Pinpoint the cell where the given text exists, returning its [x, y] midpoint coordinate. 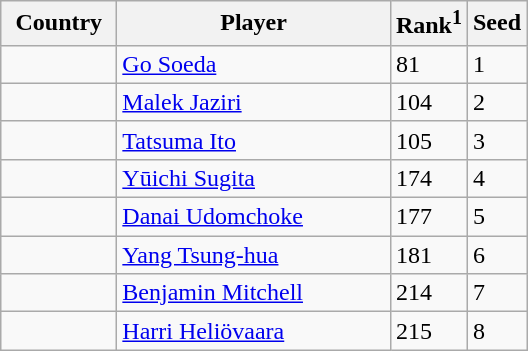
Rank1 [428, 24]
181 [428, 255]
3 [496, 140]
Player [254, 24]
Benjamin Mitchell [254, 293]
8 [496, 331]
Harri Heliövaara [254, 331]
214 [428, 293]
1 [496, 64]
81 [428, 64]
Country [59, 24]
Seed [496, 24]
Yang Tsung-hua [254, 255]
7 [496, 293]
177 [428, 217]
5 [496, 217]
4 [496, 178]
104 [428, 102]
Go Soeda [254, 64]
105 [428, 140]
Yūichi Sugita [254, 178]
215 [428, 331]
Malek Jaziri [254, 102]
6 [496, 255]
Danai Udomchoke [254, 217]
174 [428, 178]
2 [496, 102]
Tatsuma Ito [254, 140]
